Identify which cell holds the provided text, then report its (x, y) central coordinate. 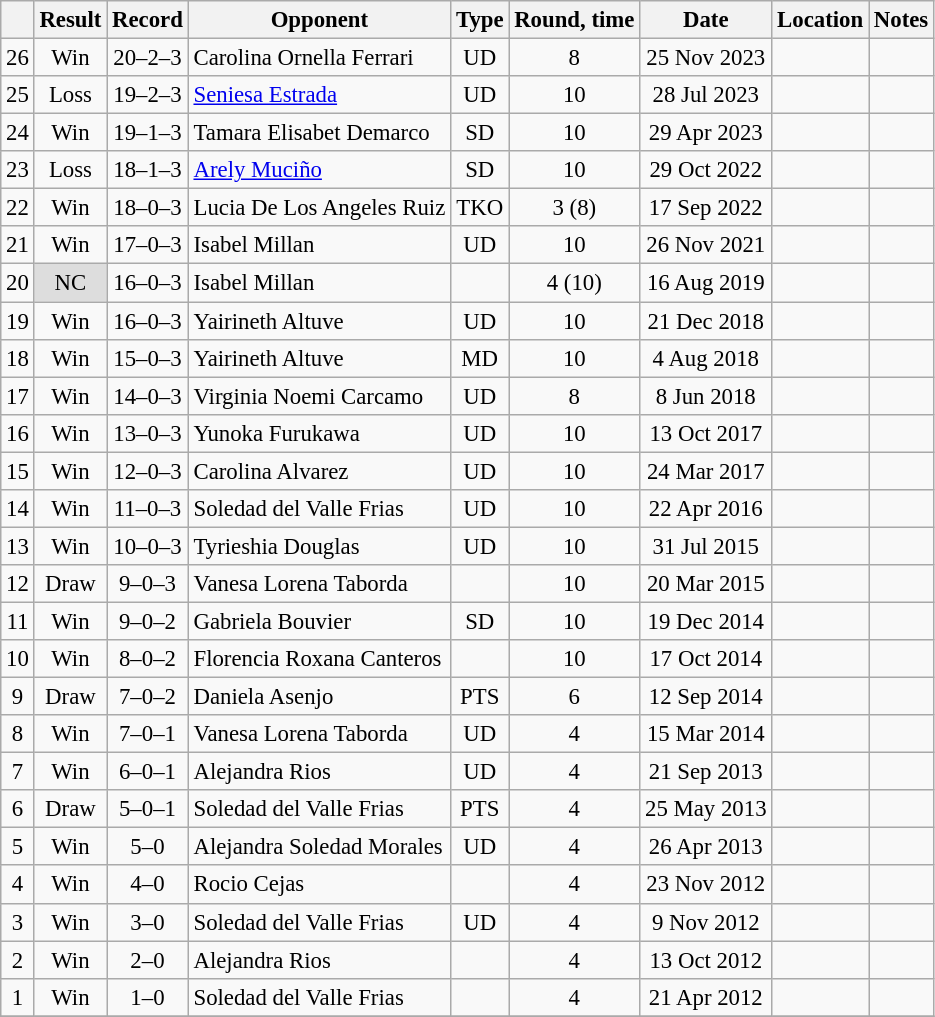
Tamara Elisabet Demarco (319, 133)
14–0–3 (148, 396)
3 (8) (574, 208)
13–0–3 (148, 433)
24 (18, 133)
4 Aug 2018 (706, 358)
26 Apr 2013 (706, 847)
Type (480, 20)
Arely Muciño (319, 170)
9 (18, 697)
Record (148, 20)
Daniela Asenjo (319, 697)
15–0–3 (148, 358)
13 (18, 546)
18–0–3 (148, 208)
17–0–3 (148, 245)
22 (18, 208)
Virginia Noemi Carcamo (319, 396)
21 Dec 2018 (706, 321)
14 (18, 509)
4–0 (148, 885)
16 Aug 2019 (706, 283)
2–0 (148, 960)
13 Oct 2017 (706, 433)
26 (18, 58)
11 (18, 621)
Gabriela Bouvier (319, 621)
7–0–2 (148, 697)
Seniesa Estrada (319, 95)
31 Jul 2015 (706, 546)
25 Nov 2023 (706, 58)
23 (18, 170)
21 Sep 2013 (706, 772)
Alejandra Soledad Morales (319, 847)
2 (18, 960)
Carolina Ornella Ferrari (319, 58)
Date (706, 20)
6–0–1 (148, 772)
Florencia Roxana Canteros (319, 659)
8–0–2 (148, 659)
22 Apr 2016 (706, 509)
1 (18, 997)
TKO (480, 208)
19 Dec 2014 (706, 621)
12 (18, 584)
MD (480, 358)
11–0–3 (148, 509)
Notes (900, 20)
21 (18, 245)
25 May 2013 (706, 809)
12 Sep 2014 (706, 697)
7–0–1 (148, 734)
3 (18, 922)
9–0–2 (148, 621)
NC (70, 283)
24 Mar 2017 (706, 471)
12–0–3 (148, 471)
Yunoka Furukawa (319, 433)
Lucia De Los Angeles Ruiz (319, 208)
Opponent (319, 20)
26 Nov 2021 (706, 245)
20 (18, 283)
5 (18, 847)
1–0 (148, 997)
19–2–3 (148, 95)
5–0–1 (148, 809)
7 (18, 772)
16 (18, 433)
20–2–3 (148, 58)
20 Mar 2015 (706, 584)
21 Apr 2012 (706, 997)
Carolina Alvarez (319, 471)
29 Oct 2022 (706, 170)
9–0–3 (148, 584)
18–1–3 (148, 170)
Tyrieshia Douglas (319, 546)
23 Nov 2012 (706, 885)
29 Apr 2023 (706, 133)
25 (18, 95)
Location (820, 20)
28 Jul 2023 (706, 95)
5–0 (148, 847)
4 (10) (574, 283)
Rocio Cejas (319, 885)
15 Mar 2014 (706, 734)
18 (18, 358)
17 Oct 2014 (706, 659)
9 Nov 2012 (706, 922)
17 (18, 396)
10–0–3 (148, 546)
Result (70, 20)
19 (18, 321)
15 (18, 471)
Round, time (574, 20)
17 Sep 2022 (706, 208)
8 Jun 2018 (706, 396)
19–1–3 (148, 133)
3–0 (148, 922)
13 Oct 2012 (706, 960)
